Locate the cell with the specified text and output its [X, Y] center coordinate. 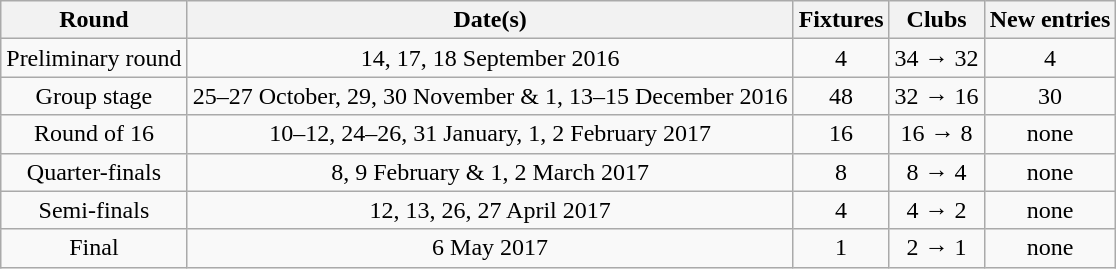
Clubs [936, 20]
30 [1050, 96]
12, 13, 26, 27 April 2017 [490, 210]
Quarter-finals [94, 172]
Round [94, 20]
10–12, 24–26, 31 January, 1, 2 February 2017 [490, 134]
34 → 32 [936, 58]
16 → 8 [936, 134]
8, 9 February & 1, 2 March 2017 [490, 172]
16 [841, 134]
14, 17, 18 September 2016 [490, 58]
32 → 16 [936, 96]
2 → 1 [936, 248]
4 → 2 [936, 210]
Group stage [94, 96]
25–27 October, 29, 30 November & 1, 13–15 December 2016 [490, 96]
Date(s) [490, 20]
1 [841, 248]
Semi-finals [94, 210]
6 May 2017 [490, 248]
8 [841, 172]
New entries [1050, 20]
8 → 4 [936, 172]
48 [841, 96]
Round of 16 [94, 134]
Preliminary round [94, 58]
Fixtures [841, 20]
Final [94, 248]
